Return [x, y] of the center of cell containing provided text 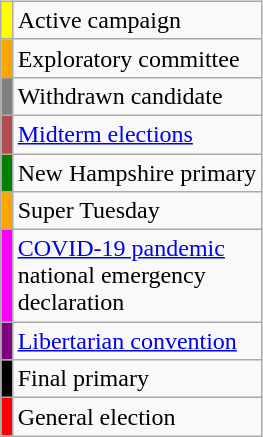
New Hampshire primary [137, 173]
COVID-19 pandemic national emergency declaration [137, 276]
Withdrawn candidate [137, 96]
Super Tuesday [137, 211]
Active campaign [137, 20]
Libertarian convention [137, 341]
Midterm elections [137, 134]
General election [137, 417]
Final primary [137, 379]
Exploratory committee [137, 58]
